Extract the [x, y] coordinate from the center of the cell holding the provided text.  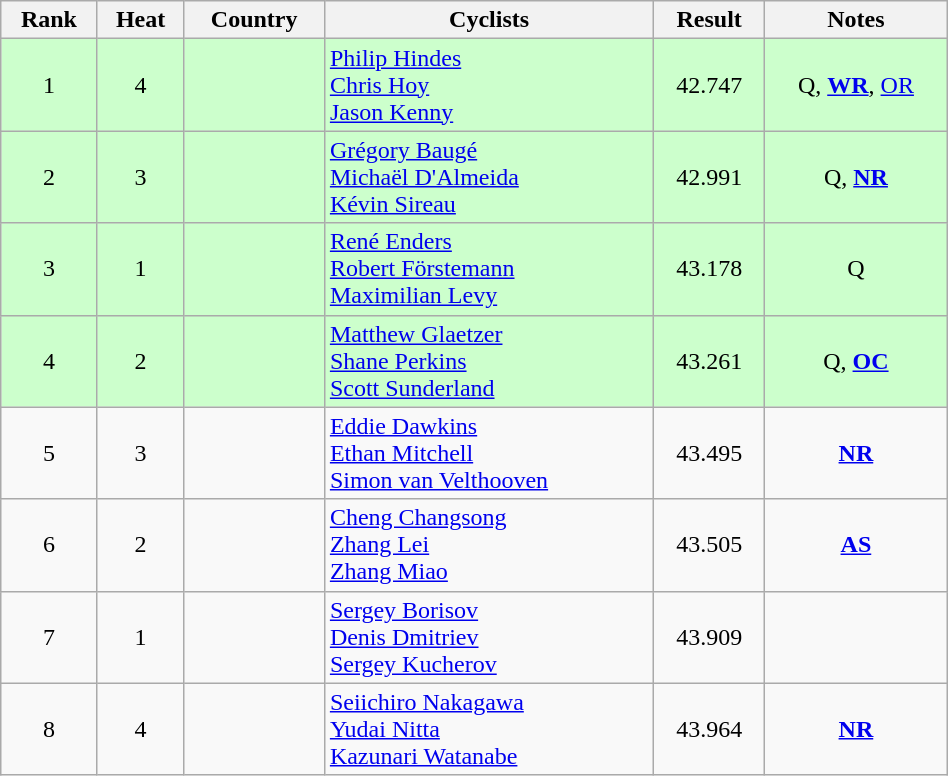
Q [856, 269]
Philip HindesChris HoyJason Kenny [488, 85]
42.991 [710, 177]
8 [49, 729]
Q, NR [856, 177]
AS [856, 545]
Rank [49, 20]
Sergey BorisovDenis DmitrievSergey Kucherov [488, 637]
43.261 [710, 361]
Notes [856, 20]
Heat [140, 20]
Country [254, 20]
43.505 [710, 545]
René EndersRobert FörstemannMaximilian Levy [488, 269]
43.178 [710, 269]
Cheng ChangsongZhang LeiZhang Miao [488, 545]
Q, WR, OR [856, 85]
6 [49, 545]
Seiichiro NakagawaYudai NittaKazunari Watanabe [488, 729]
43.495 [710, 453]
43.909 [710, 637]
5 [49, 453]
Result [710, 20]
Matthew GlaetzerShane PerkinsScott Sunderland [488, 361]
43.964 [710, 729]
Cyclists [488, 20]
7 [49, 637]
Q, OC [856, 361]
Grégory BaugéMichaël D'AlmeidaKévin Sireau [488, 177]
42.747 [710, 85]
Eddie DawkinsEthan MitchellSimon van Velthooven [488, 453]
